Find where the given text appears and provide that cell's center as (X, Y) coordinate. 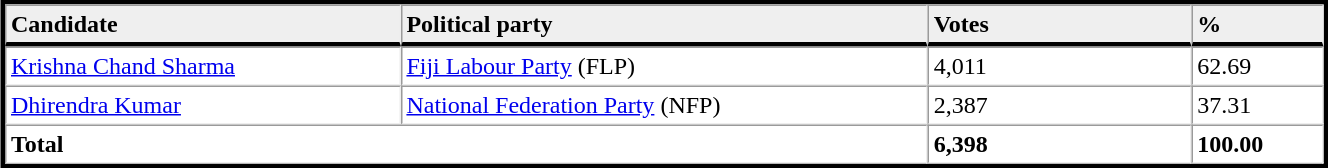
Fiji Labour Party (FLP) (664, 66)
Candidate (202, 25)
4,011 (1060, 66)
National Federation Party (NFP) (664, 106)
Krishna Chand Sharma (202, 66)
6,398 (1060, 144)
37.31 (1257, 106)
% (1257, 25)
Total (466, 144)
2,387 (1060, 106)
Dhirendra Kumar (202, 106)
100.00 (1257, 144)
Votes (1060, 25)
Political party (664, 25)
62.69 (1257, 66)
